Determine the [X, Y] coordinate at the center of the cell enclosing the given text.  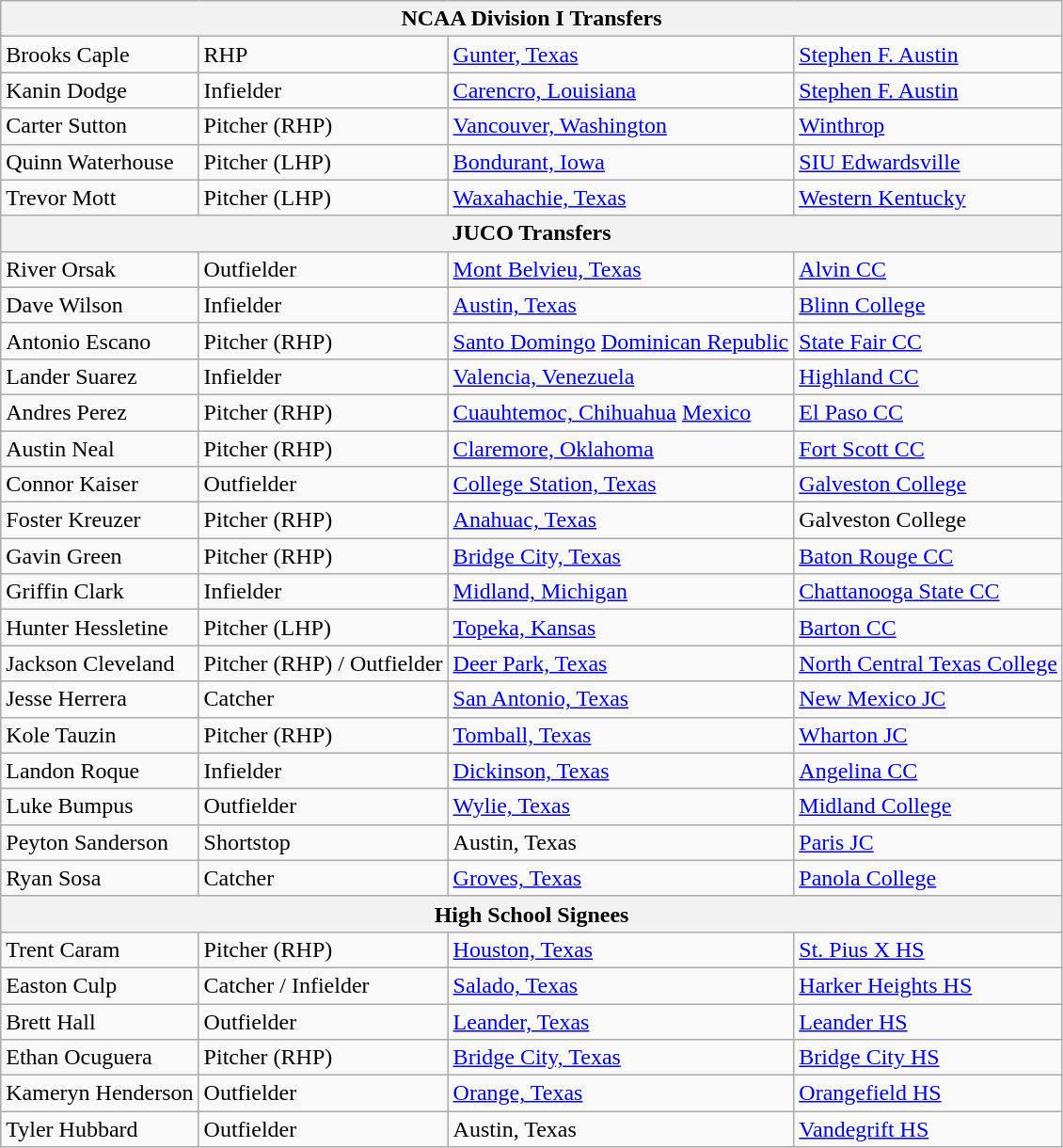
Barton CC [928, 628]
Hunter Hessletine [100, 628]
Midland, Michigan [621, 592]
Luke Bumpus [100, 806]
River Orsak [100, 269]
Houston, Texas [621, 949]
Wylie, Texas [621, 806]
Fort Scott CC [928, 449]
Shortstop [324, 842]
North Central Texas College [928, 663]
St. Pius X HS [928, 949]
Gavin Green [100, 556]
Topeka, Kansas [621, 628]
Trevor Mott [100, 198]
Carter Sutton [100, 126]
Peyton Sanderson [100, 842]
Alvin CC [928, 269]
Carencro, Louisiana [621, 90]
Leander, Texas [621, 1021]
Paris JC [928, 842]
Pitcher (RHP) / Outfielder [324, 663]
Panola College [928, 878]
Claremore, Oklahoma [621, 449]
San Antonio, Texas [621, 699]
Kole Tauzin [100, 735]
Brooks Caple [100, 55]
Landon Roque [100, 771]
Quinn Waterhouse [100, 162]
Midland College [928, 806]
Winthrop [928, 126]
Bridge City HS [928, 1058]
Angelina CC [928, 771]
Austin Neal [100, 449]
Bondurant, Iowa [621, 162]
Griffin Clark [100, 592]
Jesse Herrera [100, 699]
Antonio Escano [100, 341]
Brett Hall [100, 1021]
RHP [324, 55]
Orange, Texas [621, 1093]
Mont Belvieu, Texas [621, 269]
Cuauhtemoc, Chihuahua Mexico [621, 412]
Baton Rouge CC [928, 556]
Leander HS [928, 1021]
Dave Wilson [100, 305]
Ryan Sosa [100, 878]
SIU Edwardsville [928, 162]
State Fair CC [928, 341]
Orangefield HS [928, 1093]
Dickinson, Texas [621, 771]
Valencia, Venezuela [621, 376]
Groves, Texas [621, 878]
Andres Perez [100, 412]
Trent Caram [100, 949]
Deer Park, Texas [621, 663]
Chattanooga State CC [928, 592]
JUCO Transfers [532, 233]
Connor Kaiser [100, 485]
Anahuac, Texas [621, 520]
El Paso CC [928, 412]
Wharton JC [928, 735]
Kanin Dodge [100, 90]
Tomball, Texas [621, 735]
Highland CC [928, 376]
Harker Heights HS [928, 985]
New Mexico JC [928, 699]
College Station, Texas [621, 485]
Waxahachie, Texas [621, 198]
Western Kentucky [928, 198]
Blinn College [928, 305]
Ethan Ocuguera [100, 1058]
Santo Domingo Dominican Republic [621, 341]
Catcher / Infielder [324, 985]
Easton Culp [100, 985]
High School Signees [532, 914]
Tyler Hubbard [100, 1129]
Foster Kreuzer [100, 520]
Vandegrift HS [928, 1129]
Vancouver, Washington [621, 126]
Salado, Texas [621, 985]
Gunter, Texas [621, 55]
Jackson Cleveland [100, 663]
NCAA Division I Transfers [532, 19]
Lander Suarez [100, 376]
Kameryn Henderson [100, 1093]
